Scan for the cell matching the given text and deliver its (X, Y) coordinate at center. 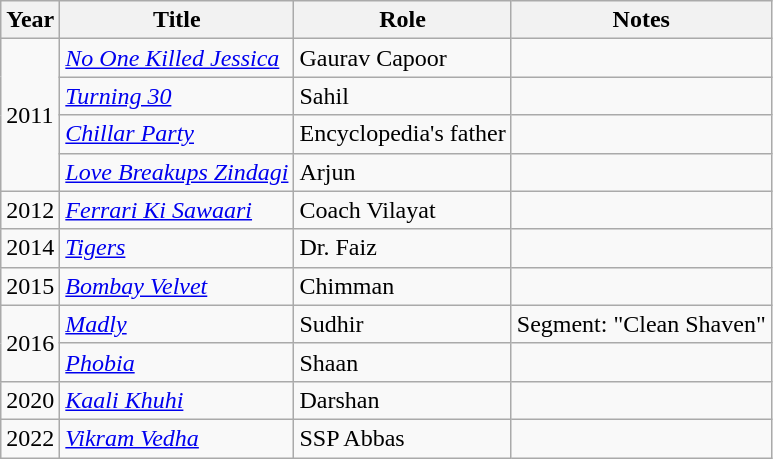
Arjun (402, 172)
Year (30, 20)
2016 (30, 343)
Notes (641, 20)
Kaali Khuhi (177, 400)
Shaan (402, 362)
Chimman (402, 286)
Dr. Faiz (402, 248)
No One Killed Jessica (177, 58)
Segment: "Clean Shaven" (641, 324)
2014 (30, 248)
Chillar Party (177, 134)
2020 (30, 400)
Madly (177, 324)
Sahil (402, 96)
Role (402, 20)
Coach Vilayat (402, 210)
Tigers (177, 248)
SSP Abbas (402, 438)
Sudhir (402, 324)
Love Breakups Zindagi (177, 172)
2015 (30, 286)
Gaurav Capoor (402, 58)
Ferrari Ki Sawaari (177, 210)
2022 (30, 438)
Turning 30 (177, 96)
Encyclopedia's father (402, 134)
Title (177, 20)
2011 (30, 115)
Phobia (177, 362)
Vikram Vedha (177, 438)
2012 (30, 210)
Darshan (402, 400)
Bombay Velvet (177, 286)
